Extract the [x, y] coordinate from the center of the cell holding the provided text.  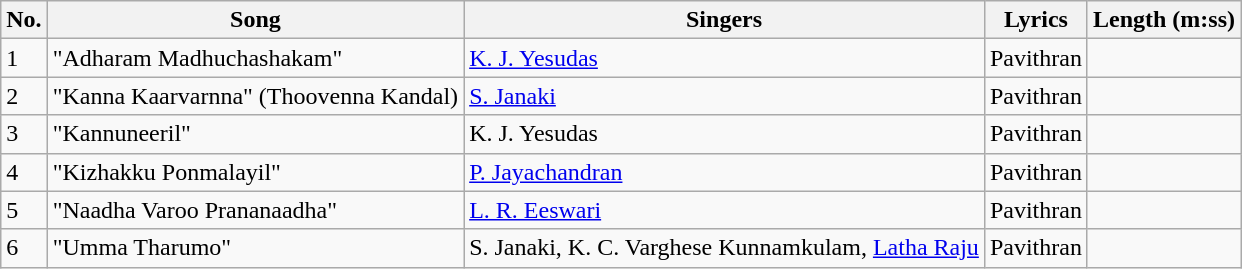
1 [24, 58]
S. Janaki, K. C. Varghese Kunnamkulam, Latha Raju [724, 248]
No. [24, 20]
S. Janaki [724, 96]
Length (m:ss) [1164, 20]
Singers [724, 20]
6 [24, 248]
"Kannuneeril" [255, 134]
L. R. Eeswari [724, 210]
"Adharam Madhuchashakam" [255, 58]
3 [24, 134]
2 [24, 96]
"Kizhakku Ponmalayil" [255, 172]
5 [24, 210]
P. Jayachandran [724, 172]
"Umma Tharumo" [255, 248]
"Naadha Varoo Prananaadha" [255, 210]
4 [24, 172]
Song [255, 20]
Lyrics [1036, 20]
"Kanna Kaarvarnna" (Thoovenna Kandal) [255, 96]
